Scan for the cell matching the given text and deliver its (x, y) coordinate at center. 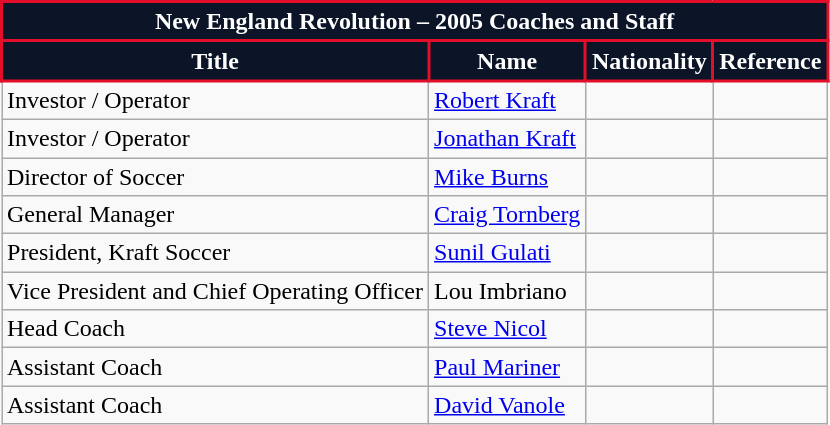
Vice President and Chief Operating Officer (216, 291)
Title (216, 61)
Sunil Gulati (508, 253)
Name (508, 61)
Head Coach (216, 329)
General Manager (216, 215)
President, Kraft Soccer (216, 253)
Paul Mariner (508, 367)
Craig Tornberg (508, 215)
Lou Imbriano (508, 291)
Robert Kraft (508, 100)
Jonathan Kraft (508, 138)
Steve Nicol (508, 329)
Nationality (650, 61)
New England Revolution – 2005 Coaches and Staff (415, 22)
Director of Soccer (216, 177)
David Vanole (508, 405)
Mike Burns (508, 177)
Reference (770, 61)
